Output the (X, Y) coordinate of the center of the cell containing the given text.  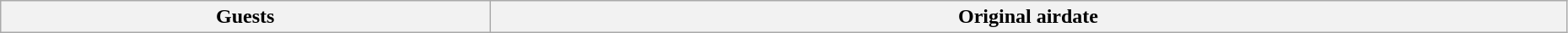
Guests (245, 17)
Original airdate (1029, 17)
